Output the [x, y] coordinate of the center of the cell containing the given text.  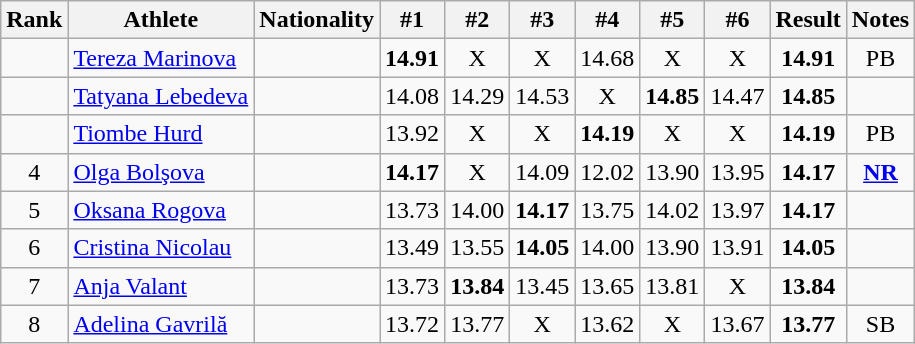
#4 [608, 20]
13.91 [738, 248]
14.53 [542, 96]
#6 [738, 20]
13.65 [608, 286]
14.08 [412, 96]
13.55 [478, 248]
Tereza Marinova [161, 58]
Oksana Rogova [161, 210]
13.67 [738, 324]
SB [880, 324]
14.09 [542, 172]
Rank [34, 20]
13.92 [412, 134]
Cristina Nicolau [161, 248]
13.95 [738, 172]
14.02 [672, 210]
13.45 [542, 286]
#5 [672, 20]
#2 [478, 20]
Notes [880, 20]
13.75 [608, 210]
14.29 [478, 96]
13.97 [738, 210]
5 [34, 210]
Tiombe Hurd [161, 134]
Adelina Gavrilă [161, 324]
NR [880, 172]
Nationality [317, 20]
12.02 [608, 172]
Tatyana Lebedeva [161, 96]
6 [34, 248]
13.81 [672, 286]
8 [34, 324]
14.68 [608, 58]
Olga Bolşova [161, 172]
13.62 [608, 324]
7 [34, 286]
13.49 [412, 248]
4 [34, 172]
14.47 [738, 96]
Result [808, 20]
13.72 [412, 324]
Athlete [161, 20]
Anja Valant [161, 286]
#3 [542, 20]
#1 [412, 20]
